Provide the [X, Y] coordinate of the cell's center where the given text is located.  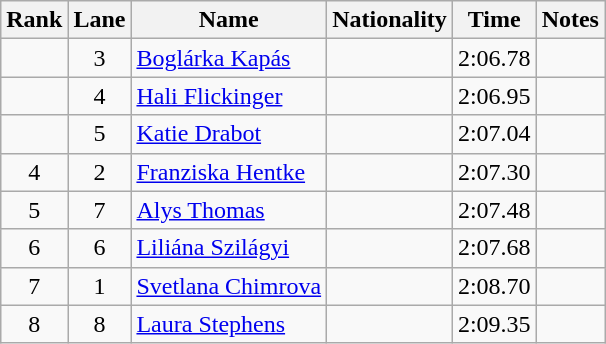
Laura Stephens [229, 324]
Svetlana Chimrova [229, 286]
Nationality [390, 20]
Hali Flickinger [229, 96]
Boglárka Kapás [229, 58]
2 [100, 172]
Notes [570, 20]
2:07.68 [494, 248]
2:06.95 [494, 96]
Katie Drabot [229, 134]
1 [100, 286]
Lane [100, 20]
Franziska Hentke [229, 172]
2:09.35 [494, 324]
Liliána Szilágyi [229, 248]
Alys Thomas [229, 210]
2:06.78 [494, 58]
2:08.70 [494, 286]
Rank [34, 20]
2:07.30 [494, 172]
2:07.04 [494, 134]
Time [494, 20]
3 [100, 58]
2:07.48 [494, 210]
Name [229, 20]
